From the cell containing the given text, extract its center point as (x, y) coordinate. 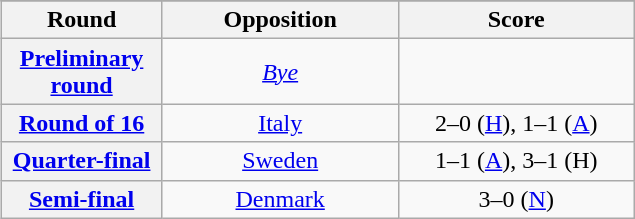
Round of 16 (82, 123)
Opposition (280, 20)
Preliminary round (82, 72)
Quarter-final (82, 161)
Round (82, 20)
Semi-final (82, 199)
Bye (280, 72)
1–1 (A), 3–1 (H) (516, 161)
Denmark (280, 199)
3–0 (N) (516, 199)
Sweden (280, 161)
Score (516, 20)
Italy (280, 123)
2–0 (H), 1–1 (A) (516, 123)
